Output the [x, y] coordinate of the center of the cell containing the given text.  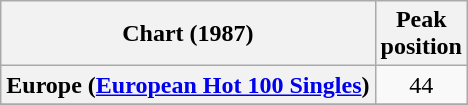
Peakposition [421, 34]
Europe (European Hot 100 Singles) [188, 85]
44 [421, 85]
Chart (1987) [188, 34]
